Pinpoint the cell where the given text exists, returning its (x, y) midpoint coordinate. 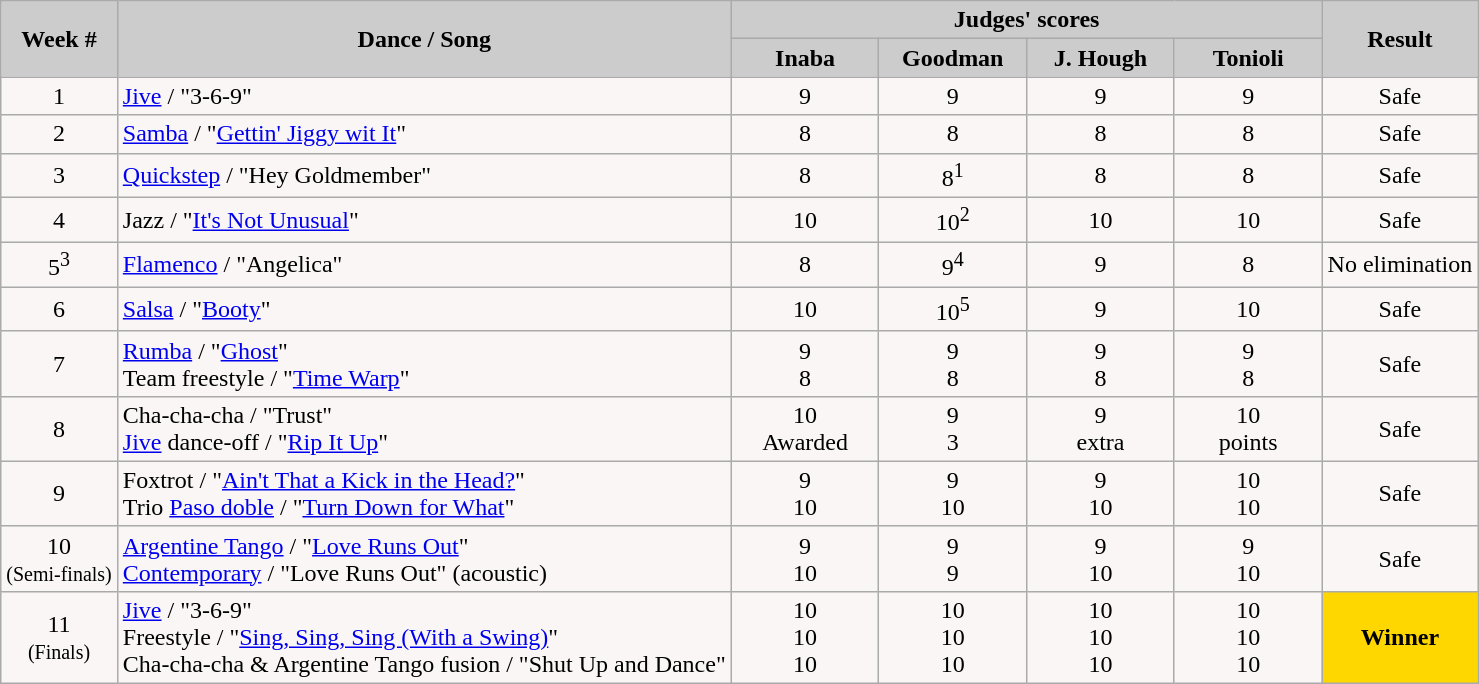
99 (953, 558)
Week # (60, 39)
Dance / Song (424, 39)
10points (1248, 428)
7 (60, 364)
Flamenco / "Angelica" (424, 264)
Tonioli (1248, 58)
1010 (1248, 494)
Goodman (953, 58)
No elimination (1400, 264)
Argentine Tango / "Love Runs Out"Contemporary / "Love Runs Out" (acoustic) (424, 558)
Quickstep / "Hey Goldmember" (424, 176)
94 (953, 264)
Jazz / "It's Not Unusual" (424, 220)
Judges' scores (1026, 20)
1 (60, 96)
10(Semi-finals) (60, 558)
11(Finals) (60, 637)
93 (953, 428)
Salsa / "Booty" (424, 310)
J. Hough (1101, 58)
Rumba / "Ghost"Team freestyle / "Time Warp" (424, 364)
Jive / "3-6-9" (424, 96)
53 (60, 264)
105 (953, 310)
Samba / "Gettin' Jiggy wit It" (424, 134)
Winner (1400, 637)
Inaba (805, 58)
81 (953, 176)
9extra (1101, 428)
Jive / "3-6-9"Freestyle / "Sing, Sing, Sing (With a Swing)"Cha-cha-cha & Argentine Tango fusion / "Shut Up and Dance" (424, 637)
Foxtrot / "Ain't That a Kick in the Head?"Trio Paso doble / "Turn Down for What" (424, 494)
4 (60, 220)
102 (953, 220)
2 (60, 134)
Result (1400, 39)
10Awarded (805, 428)
Cha-cha-cha / "Trust"Jive dance-off / "Rip It Up" (424, 428)
3 (60, 176)
6 (60, 310)
